Search for the cell housing the specified text and yield its [x, y] center coordinate. 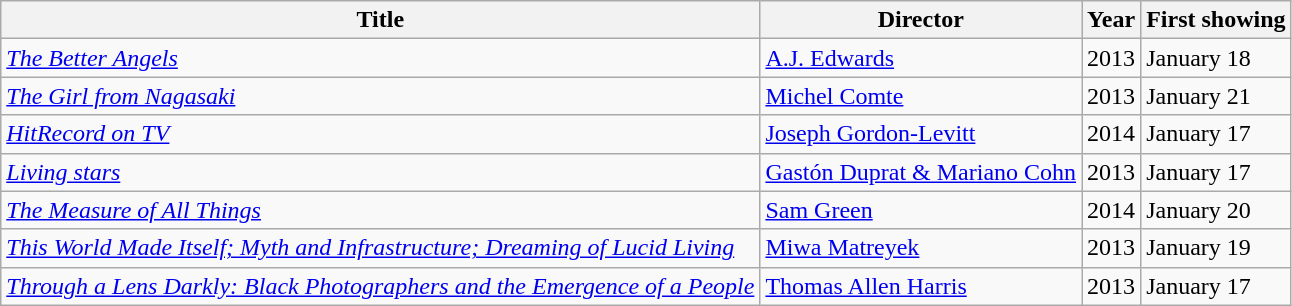
The Better Angels [380, 58]
Director [921, 20]
Living stars [380, 172]
The Measure of All Things [380, 210]
Gastón Duprat & Mariano Cohn [921, 172]
January 21 [1216, 96]
Thomas Allen Harris [921, 286]
HitRecord on TV [380, 134]
The Girl from Nagasaki [380, 96]
January 19 [1216, 248]
January 20 [1216, 210]
This World Made Itself; Myth and Infrastructure; Dreaming of Lucid Living [380, 248]
Sam Green [921, 210]
Title [380, 20]
Joseph Gordon-Levitt [921, 134]
Through a Lens Darkly: Black Photographers and the Emergence of a People [380, 286]
First showing [1216, 20]
Michel Comte [921, 96]
Year [1112, 20]
A.J. Edwards [921, 58]
Miwa Matreyek [921, 248]
January 18 [1216, 58]
